Return the (X, Y) coordinate for the center point of the cell that contains the specified text.  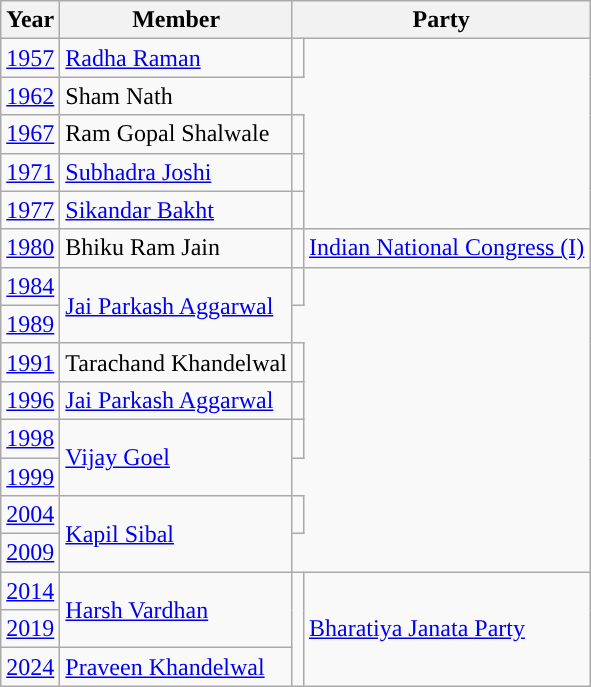
Sham Nath (176, 96)
1989 (30, 324)
2009 (30, 553)
Tarachand Khandelwal (176, 362)
1962 (30, 96)
Kapil Sibal (176, 534)
1999 (30, 477)
Praveen Khandelwal (176, 667)
Member (176, 20)
1980 (30, 248)
Bharatiya Janata Party (446, 629)
1967 (30, 134)
Party (440, 20)
1996 (30, 400)
Year (30, 20)
1991 (30, 362)
1977 (30, 210)
1984 (30, 286)
Subhadra Joshi (176, 172)
1998 (30, 438)
2024 (30, 667)
2004 (30, 515)
1957 (30, 58)
Indian National Congress (I) (446, 248)
1971 (30, 172)
Ram Gopal Shalwale (176, 134)
Radha Raman (176, 58)
2014 (30, 591)
Harsh Vardhan (176, 610)
Bhiku Ram Jain (176, 248)
2019 (30, 629)
Vijay Goel (176, 457)
Sikandar Bakht (176, 210)
